Find where the given text appears and provide that cell's center as [x, y] coordinate. 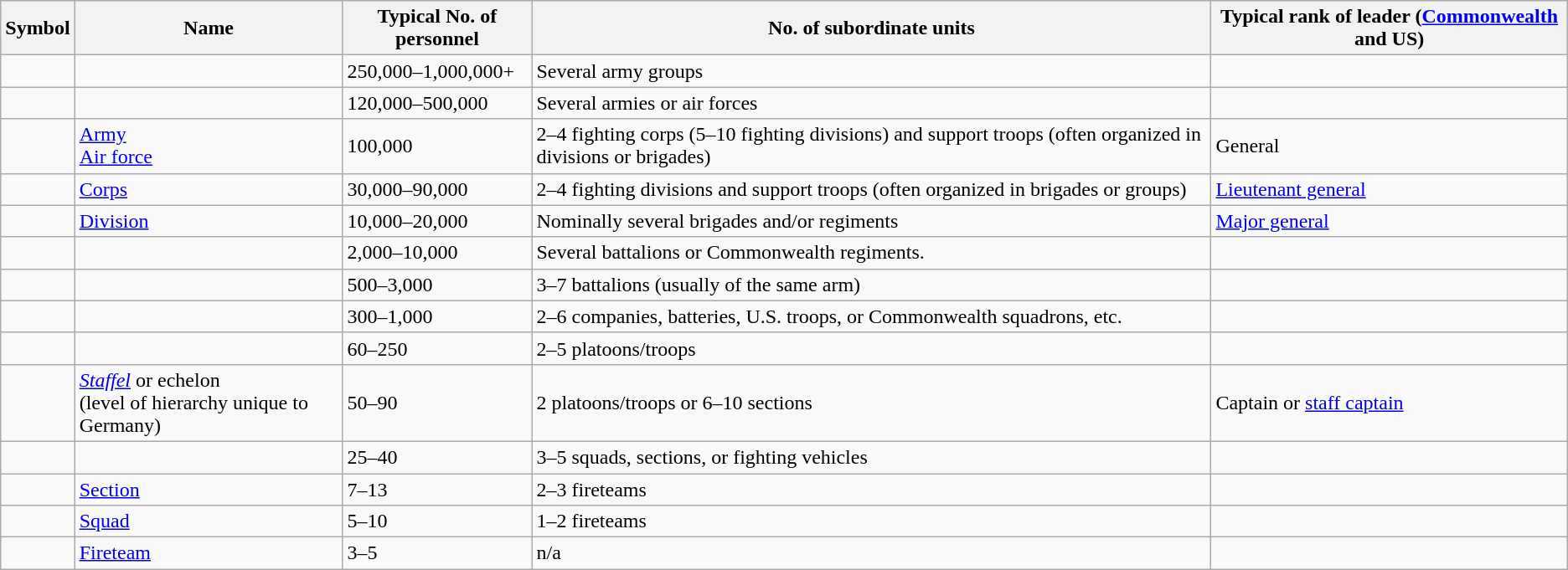
2–4 fighting divisions and support troops (often organized in brigades or groups) [871, 189]
50–90 [437, 403]
2–3 fireteams [871, 490]
60–250 [437, 348]
Typical rank of leader (Commonwealth and US) [1389, 28]
2,000–10,000 [437, 253]
100,000 [437, 146]
2 platoons/troops or 6–10 sections [871, 403]
3–5 squads, sections, or fighting vehicles [871, 457]
Nominally several brigades and/or regiments [871, 221]
120,000–500,000 [437, 103]
2–4 fighting corps (5–10 fighting divisions) and support troops (often organized in divisions or brigades) [871, 146]
Captain or staff captain [1389, 403]
General [1389, 146]
Corps [209, 189]
2–6 companies, batteries, U.S. troops, or Commonwealth squadrons, etc. [871, 316]
Several battalions or Commonwealth regiments. [871, 253]
ArmyAir force [209, 146]
Squad [209, 521]
500–3,000 [437, 285]
3–5 [437, 553]
Section [209, 490]
3–7 battalions (usually of the same arm) [871, 285]
300–1,000 [437, 316]
250,000–1,000,000+ [437, 71]
Symbol [38, 28]
No. of subordinate units [871, 28]
Staffel or echelon(level of hierarchy unique to Germany) [209, 403]
Lieutenant general [1389, 189]
Several armies or air forces [871, 103]
Name [209, 28]
5–10 [437, 521]
Several army groups [871, 71]
Fireteam [209, 553]
Major general [1389, 221]
n/a [871, 553]
2–5 platoons/troops [871, 348]
7–13 [437, 490]
30,000–90,000 [437, 189]
Typical No. of personnel [437, 28]
Division [209, 221]
25–40 [437, 457]
10,000–20,000 [437, 221]
1–2 fireteams [871, 521]
